Locate the cell with the specified text and output its (X, Y) center coordinate. 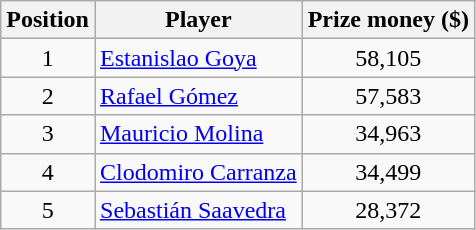
Prize money ($) (388, 20)
Position (48, 20)
Mauricio Molina (198, 134)
Player (198, 20)
Sebastián Saavedra (198, 210)
5 (48, 210)
58,105 (388, 58)
4 (48, 172)
57,583 (388, 96)
34,963 (388, 134)
1 (48, 58)
34,499 (388, 172)
Rafael Gómez (198, 96)
Clodomiro Carranza (198, 172)
3 (48, 134)
28,372 (388, 210)
2 (48, 96)
Estanislao Goya (198, 58)
